Return the [x, y] coordinate for the center point of the cell that contains the specified text.  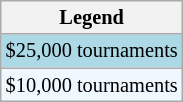
$25,000 tournaments [92, 51]
$10,000 tournaments [92, 85]
Legend [92, 17]
